From the cell containing the given text, extract its center point as (X, Y) coordinate. 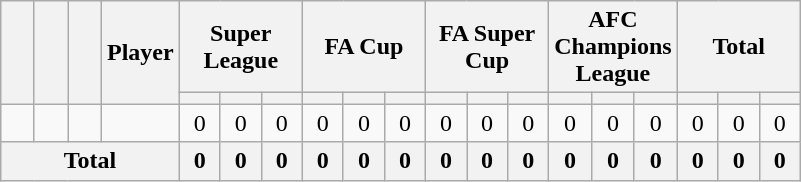
Super League (240, 47)
FA Cup (364, 47)
FA Super Cup (488, 47)
AFC Champions League (613, 47)
Player (140, 52)
